Pinpoint the cell where the given text exists, returning its (x, y) midpoint coordinate. 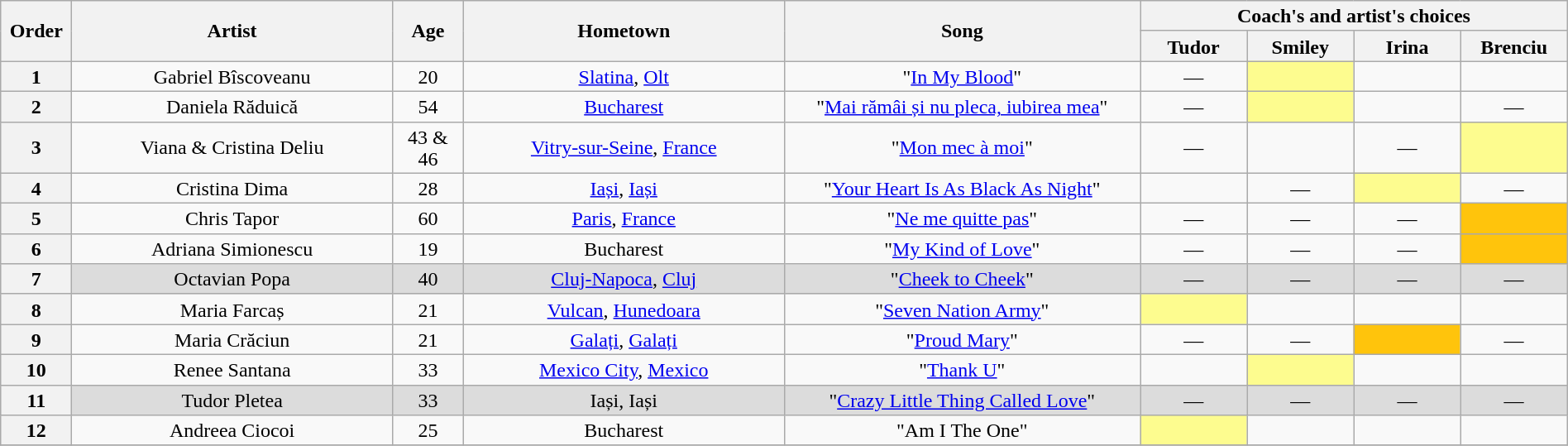
"Ne me quitte pas" (963, 218)
Andreea Ciocoi (232, 430)
10 (36, 369)
Adriana Simionescu (232, 248)
20 (428, 76)
11 (36, 400)
1 (36, 76)
"Thank U" (963, 369)
6 (36, 248)
"Proud Mary" (963, 339)
19 (428, 248)
7 (36, 280)
5 (36, 218)
"Seven Nation Army" (963, 309)
"My Kind of Love" (963, 248)
Coach's and artist's choices (1355, 17)
Age (428, 31)
"Mai rămâi și nu pleca, iubirea mea" (963, 106)
Vitry-sur-Seine, France (624, 147)
Renee Santana (232, 369)
Maria Farcaș (232, 309)
"Cheek to Cheek" (963, 280)
Artist (232, 31)
40 (428, 280)
Mexico City, Mexico (624, 369)
"Mon mec à moi" (963, 147)
25 (428, 430)
Smiley (1300, 46)
60 (428, 218)
Tudor (1194, 46)
Galați, Galați (624, 339)
28 (428, 189)
12 (36, 430)
Gabriel Bîscoveanu (232, 76)
Hometown (624, 31)
54 (428, 106)
"Am I The One" (963, 430)
8 (36, 309)
3 (36, 147)
4 (36, 189)
Viana & Cristina Deliu (232, 147)
"Crazy Little Thing Called Love" (963, 400)
"In My Blood" (963, 76)
Cristina Dima (232, 189)
Chris Tapor (232, 218)
Song (963, 31)
Paris, France (624, 218)
9 (36, 339)
"Your Heart Is As Black As Night" (963, 189)
Slatina, Olt (624, 76)
Order (36, 31)
Octavian Popa (232, 280)
Irina (1408, 46)
Vulcan, Hunedoara (624, 309)
2 (36, 106)
Tudor Pletea (232, 400)
Cluj-Napoca, Cluj (624, 280)
Brenciu (1513, 46)
Daniela Răduică (232, 106)
Maria Crăciun (232, 339)
43 & 46 (428, 147)
